Extract the [x, y] coordinate from the center of the cell holding the provided text.  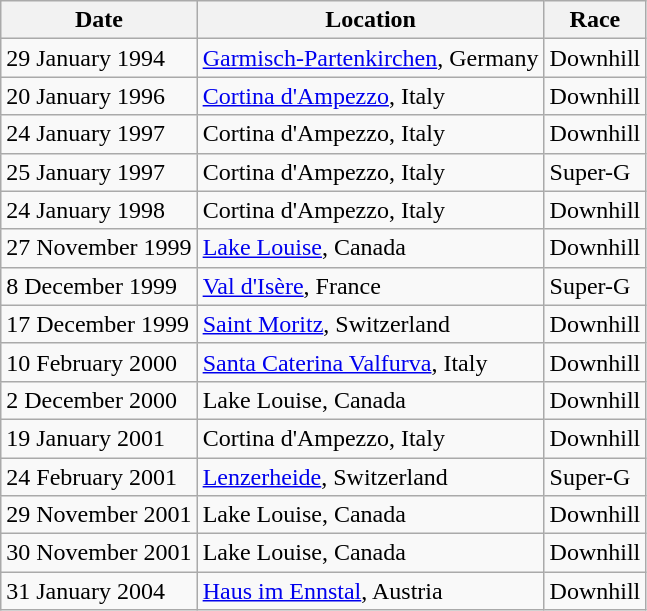
24 January 1998 [99, 210]
Haus im Ennstal, Austria [370, 591]
30 November 2001 [99, 553]
8 December 1999 [99, 286]
10 February 2000 [99, 362]
Santa Caterina Valfurva, Italy [370, 362]
24 February 2001 [99, 477]
19 January 2001 [99, 438]
27 November 1999 [99, 248]
Lenzerheide, Switzerland [370, 477]
31 January 2004 [99, 591]
Garmisch-Partenkirchen, Germany [370, 58]
24 January 1997 [99, 134]
29 January 1994 [99, 58]
29 November 2001 [99, 515]
Race [595, 20]
Val d'Isère, France [370, 286]
25 January 1997 [99, 172]
17 December 1999 [99, 324]
Location [370, 20]
2 December 2000 [99, 400]
20 January 1996 [99, 96]
Saint Moritz, Switzerland [370, 324]
Date [99, 20]
